Locate the cell with the specified text and output its [X, Y] center coordinate. 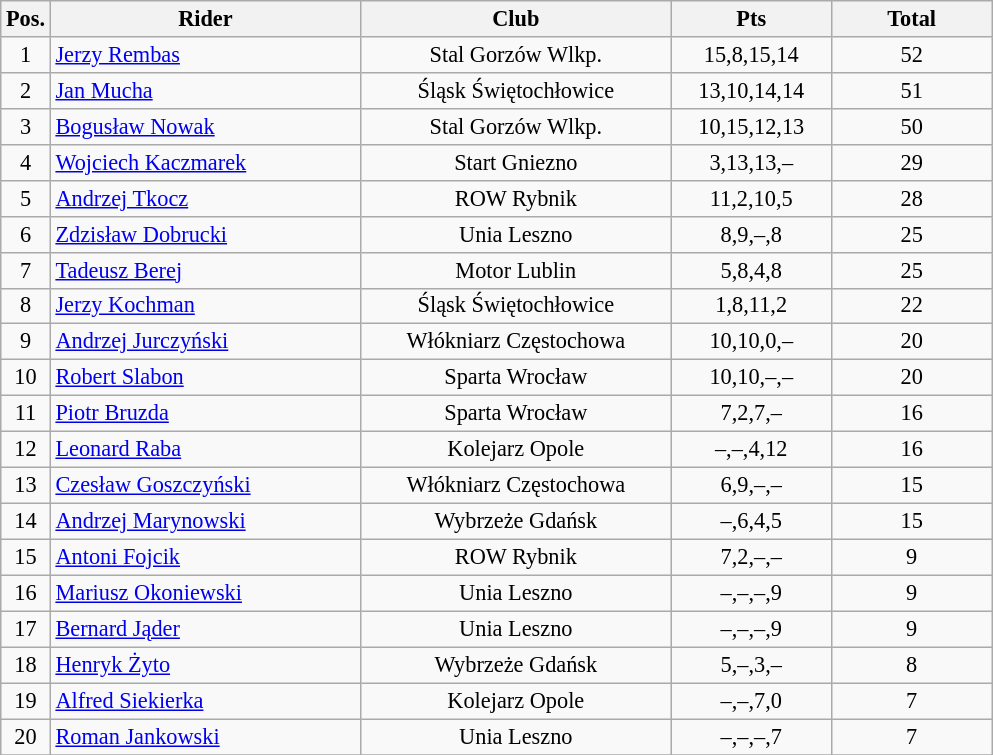
Jerzy Kochman [205, 306]
7,2,7,– [751, 414]
10,15,12,13 [751, 126]
11,2,10,5 [751, 198]
19 [26, 701]
1,8,11,2 [751, 306]
Tadeusz Berej [205, 270]
Total [911, 19]
7,2,–,– [751, 557]
6 [26, 234]
17 [26, 629]
Start Gniezno [516, 162]
Jan Mucha [205, 90]
28 [911, 198]
Rider [205, 19]
10,10,–,– [751, 378]
Henryk Żyto [205, 665]
Bernard Jąder [205, 629]
Antoni Fojcik [205, 557]
12 [26, 450]
13,10,14,14 [751, 90]
Jerzy Rembas [205, 55]
51 [911, 90]
Robert Slabon [205, 378]
5 [26, 198]
Piotr Bruzda [205, 414]
–,–,4,12 [751, 450]
4 [26, 162]
10,10,0,– [751, 342]
Leonard Raba [205, 450]
3,13,13,– [751, 162]
29 [911, 162]
Andrzej Marynowski [205, 521]
Andrzej Jurczyński [205, 342]
1 [26, 55]
8,9,–,8 [751, 234]
Wojciech Kaczmarek [205, 162]
Zdzisław Dobrucki [205, 234]
Pts [751, 19]
11 [26, 414]
–,–,–,7 [751, 737]
Club [516, 19]
50 [911, 126]
22 [911, 306]
Bogusław Nowak [205, 126]
13 [26, 485]
6,9,–,– [751, 485]
15,8,15,14 [751, 55]
2 [26, 90]
5,8,4,8 [751, 270]
52 [911, 55]
Mariusz Okoniewski [205, 593]
10 [26, 378]
Czesław Goszczyński [205, 485]
Alfred Siekierka [205, 701]
5,–,3,– [751, 665]
Andrzej Tkocz [205, 198]
–,–,7,0 [751, 701]
Pos. [26, 19]
Roman Jankowski [205, 737]
Motor Lublin [516, 270]
–,6,4,5 [751, 521]
14 [26, 521]
3 [26, 126]
18 [26, 665]
